Return [x, y] of the center of cell containing provided text 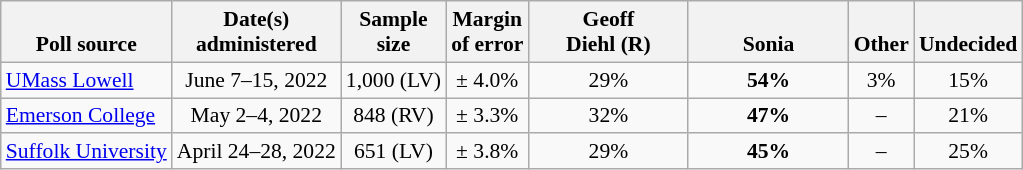
Other [882, 32]
Poll source [86, 32]
April 24–28, 2022 [256, 152]
Marginof error [487, 32]
May 2–4, 2022 [256, 116]
± 3.3% [487, 116]
Undecided [968, 32]
651 (LV) [394, 152]
Suffolk University [86, 152]
21% [968, 116]
45% [768, 152]
32% [608, 116]
848 (RV) [394, 116]
UMass Lowell [86, 80]
Samplesize [394, 32]
± 3.8% [487, 152]
June 7–15, 2022 [256, 80]
Date(s)administered [256, 32]
15% [968, 80]
47% [768, 116]
Emerson College [86, 116]
54% [768, 80]
GeoffDiehl (R) [608, 32]
3% [882, 80]
25% [968, 152]
Sonia [768, 32]
± 4.0% [487, 80]
1,000 (LV) [394, 80]
